Search for the cell housing the specified text and yield its (X, Y) center coordinate. 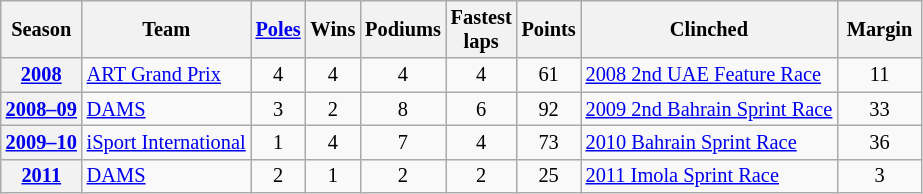
2008 (42, 75)
6 (482, 109)
25 (549, 176)
2009 2nd Bahrain Sprint Race (710, 109)
73 (549, 142)
36 (880, 142)
2011 Imola Sprint Race (710, 176)
2011 (42, 176)
33 (880, 109)
Margin (880, 29)
Points (549, 29)
Podiums (403, 29)
ART Grand Prix (166, 75)
Season (42, 29)
Fastest laps (482, 29)
2009–10 (42, 142)
Clinched (710, 29)
92 (549, 109)
11 (880, 75)
Wins (334, 29)
2010 Bahrain Sprint Race (710, 142)
8 (403, 109)
7 (403, 142)
Team (166, 29)
2008 2nd UAE Feature Race (710, 75)
iSport International (166, 142)
61 (549, 75)
2008–09 (42, 109)
Poles (278, 29)
